Capture the cell that displays the provided text and extract its (X, Y) central coordinate. 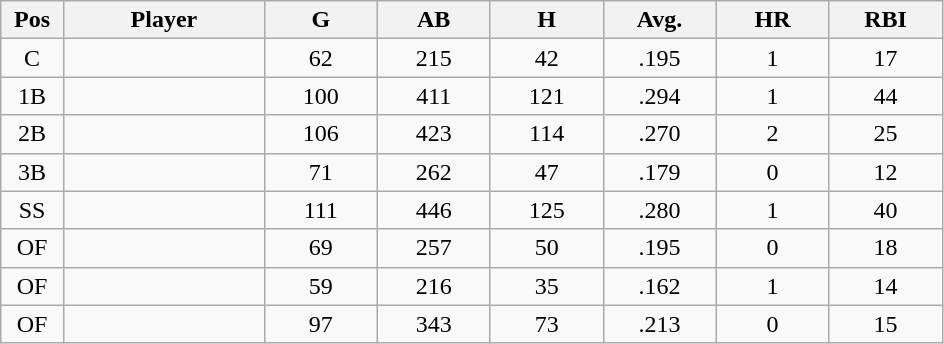
97 (320, 324)
69 (320, 248)
257 (434, 248)
.294 (660, 96)
121 (546, 96)
H (546, 20)
SS (32, 210)
343 (434, 324)
59 (320, 286)
446 (434, 210)
Pos (32, 20)
40 (886, 210)
423 (434, 134)
AB (434, 20)
Avg. (660, 20)
RBI (886, 20)
114 (546, 134)
.162 (660, 286)
12 (886, 172)
.179 (660, 172)
HR (772, 20)
73 (546, 324)
44 (886, 96)
111 (320, 210)
71 (320, 172)
.213 (660, 324)
25 (886, 134)
G (320, 20)
15 (886, 324)
18 (886, 248)
1B (32, 96)
47 (546, 172)
14 (886, 286)
3B (32, 172)
62 (320, 58)
42 (546, 58)
.270 (660, 134)
216 (434, 286)
100 (320, 96)
125 (546, 210)
Player (164, 20)
2 (772, 134)
35 (546, 286)
50 (546, 248)
C (32, 58)
17 (886, 58)
215 (434, 58)
106 (320, 134)
2B (32, 134)
262 (434, 172)
411 (434, 96)
.280 (660, 210)
